Capture the cell that displays the provided text and extract its (X, Y) central coordinate. 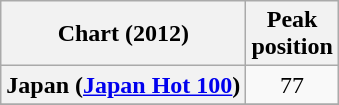
77 (292, 85)
Japan (Japan Hot 100) (124, 85)
Peakposition (292, 34)
Chart (2012) (124, 34)
